Provide the [X, Y] coordinate of the cell's center where the given text is located.  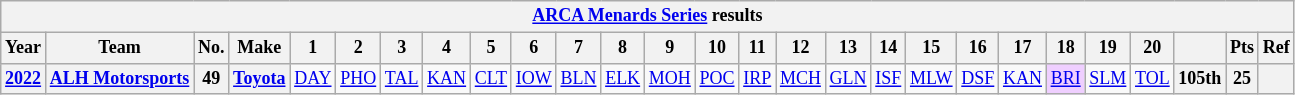
BLN [578, 78]
ELK [623, 78]
105th [1200, 78]
9 [670, 48]
2 [358, 48]
CLT [490, 78]
IOW [534, 78]
TOL [1152, 78]
Make [260, 48]
3 [402, 48]
1 [313, 48]
MCH [801, 78]
DAY [313, 78]
4 [447, 48]
DSF [978, 78]
No. [212, 48]
MLW [932, 78]
12 [801, 48]
18 [1066, 48]
13 [848, 48]
BRI [1066, 78]
20 [1152, 48]
17 [1023, 48]
ISF [888, 78]
SLM [1108, 78]
Pts [1242, 48]
TAL [402, 78]
11 [758, 48]
8 [623, 48]
POC [717, 78]
15 [932, 48]
6 [534, 48]
2022 [24, 78]
10 [717, 48]
IRP [758, 78]
ALH Motorsports [119, 78]
14 [888, 48]
ARCA Menards Series results [648, 16]
Year [24, 48]
Team [119, 48]
19 [1108, 48]
PHO [358, 78]
MOH [670, 78]
GLN [848, 78]
25 [1242, 78]
5 [490, 48]
7 [578, 48]
49 [212, 78]
Ref [1276, 48]
Toyota [260, 78]
16 [978, 48]
